Output the (x, y) coordinate of the center of the cell containing the given text.  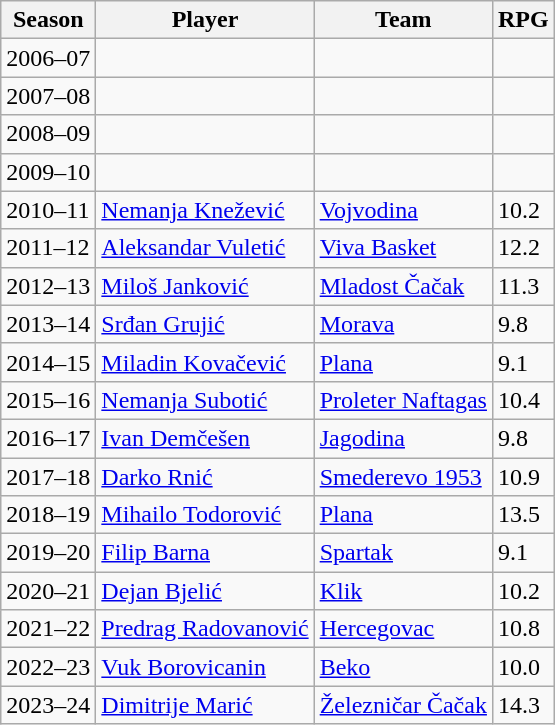
10.8 (523, 629)
Spartak (403, 553)
2015–16 (48, 400)
Beko (403, 667)
Klik (403, 591)
Nemanja Knežević (205, 210)
2021–22 (48, 629)
10.0 (523, 667)
Dimitrije Marić (205, 705)
2019–20 (48, 553)
2016–17 (48, 438)
Vuk Borovicanin (205, 667)
Filip Barna (205, 553)
Jagodina (403, 438)
Železničar Čačak (403, 705)
Team (403, 20)
Mladost Čačak (403, 286)
Miladin Kovačević (205, 362)
14.3 (523, 705)
13.5 (523, 515)
2020–21 (48, 591)
2017–18 (48, 477)
Morava (403, 324)
2014–15 (48, 362)
Miloš Janković (205, 286)
2007–08 (48, 96)
2013–14 (48, 324)
2023–24 (48, 705)
12.2 (523, 248)
2022–23 (48, 667)
RPG (523, 20)
Vojvodina (403, 210)
11.3 (523, 286)
Viva Basket (403, 248)
2010–11 (48, 210)
Hercegovac (403, 629)
Player (205, 20)
2011–12 (48, 248)
2006–07 (48, 58)
Smederevo 1953 (403, 477)
Aleksandar Vuletić (205, 248)
Nemanja Subotić (205, 400)
Season (48, 20)
10.4 (523, 400)
Proleter Naftagas (403, 400)
Darko Rnić (205, 477)
Srđan Grujić (205, 324)
2018–19 (48, 515)
Predrag Radovanović (205, 629)
2012–13 (48, 286)
Dejan Bjelić (205, 591)
10.9 (523, 477)
Mihailo Todorović (205, 515)
2009–10 (48, 172)
Ivan Demčešen (205, 438)
2008–09 (48, 134)
